Find where the given text appears and provide that cell's center as (X, Y) coordinate. 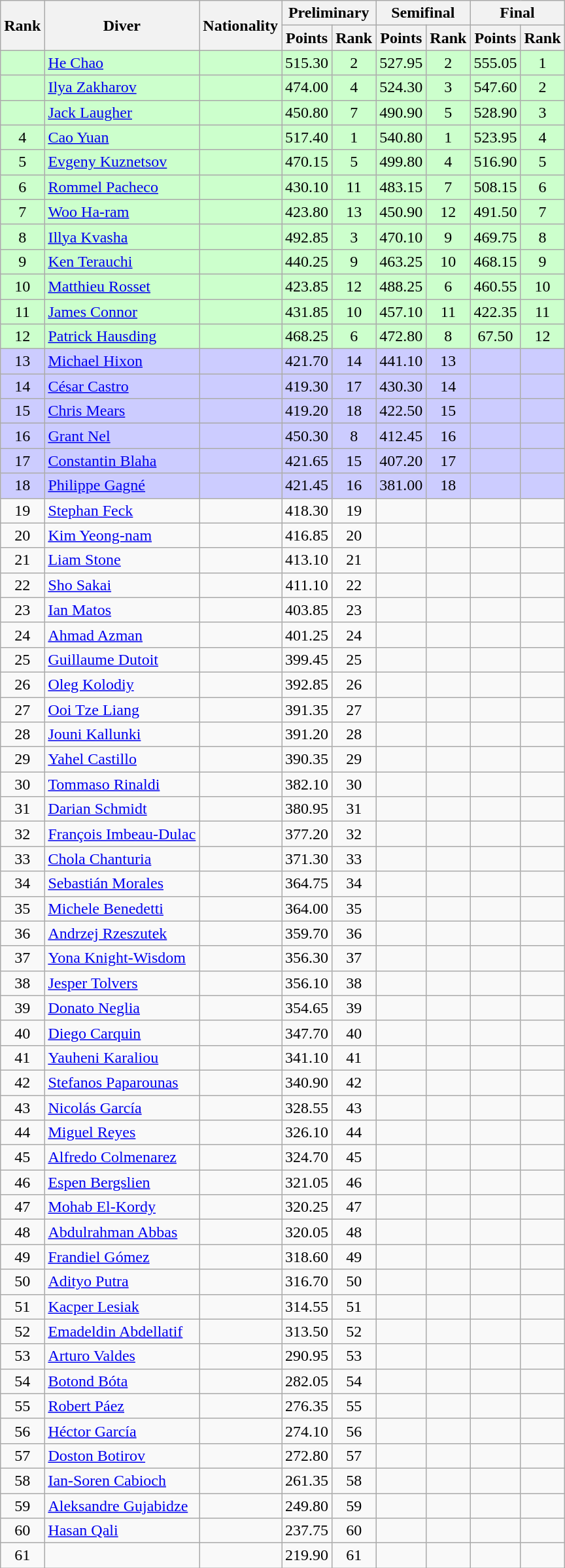
Ahmad Azman (122, 635)
423.85 (307, 286)
Andrzej Rzeszutek (122, 933)
524.30 (402, 88)
Semifinal (423, 13)
430.30 (402, 386)
Botond Bóta (122, 1381)
499.80 (402, 162)
411.10 (307, 585)
324.70 (307, 1158)
François Imbeau-Dulac (122, 834)
Michael Hixon (122, 361)
364.75 (307, 884)
508.15 (496, 187)
Michele Benedetti (122, 909)
Ian Matos (122, 610)
419.20 (307, 411)
380.95 (307, 809)
282.05 (307, 1381)
403.85 (307, 610)
219.90 (307, 1556)
356.10 (307, 983)
Guillaume Dutoit (122, 659)
528.90 (496, 112)
390.35 (307, 759)
555.05 (496, 63)
Stefanos Paparounas (122, 1082)
Preliminary (329, 13)
416.85 (307, 535)
274.10 (307, 1431)
Kacper Lesiak (122, 1307)
Espen Bergslien (122, 1182)
320.25 (307, 1207)
Yahel Castillo (122, 759)
431.85 (307, 312)
359.70 (307, 933)
249.80 (307, 1505)
488.25 (402, 286)
Jack Laugher (122, 112)
421.65 (307, 461)
407.20 (402, 461)
318.60 (307, 1257)
492.85 (307, 237)
Ilya Zakharov (122, 88)
391.20 (307, 735)
Constantin Blaha (122, 461)
470.15 (307, 162)
470.10 (402, 237)
Chola Chanturia (122, 859)
Jouni Kallunki (122, 735)
382.10 (307, 784)
Darian Schmidt (122, 809)
371.30 (307, 859)
Ken Terauchi (122, 261)
468.15 (496, 261)
523.95 (496, 137)
422.50 (402, 411)
517.40 (307, 137)
Final (517, 13)
320.05 (307, 1232)
Abdulrahman Abbas (122, 1232)
422.35 (496, 312)
377.20 (307, 834)
Mohab El-Kordy (122, 1207)
Alfredo Colmenarez (122, 1158)
468.25 (307, 337)
Doston Botirov (122, 1456)
354.65 (307, 1008)
474.00 (307, 88)
347.70 (307, 1033)
540.80 (402, 137)
Yona Knight-Wisdom (122, 958)
Chris Mears (122, 411)
Nicolás García (122, 1108)
Philippe Gagné (122, 486)
450.80 (307, 112)
527.95 (402, 63)
César Castro (122, 386)
440.25 (307, 261)
364.00 (307, 909)
Hasan Qali (122, 1531)
Arturo Valdes (122, 1356)
Rommel Pacheco (122, 187)
421.45 (307, 486)
Frandiel Gómez (122, 1257)
Diver (122, 25)
Stephan Feck (122, 510)
276.35 (307, 1406)
418.30 (307, 510)
490.90 (402, 112)
381.00 (402, 486)
413.10 (307, 560)
Héctor García (122, 1431)
Sho Sakai (122, 585)
67.50 (496, 337)
401.25 (307, 635)
450.90 (402, 212)
Grant Nel (122, 436)
547.60 (496, 88)
430.10 (307, 187)
James Connor (122, 312)
Aleksandre Gujabidze (122, 1505)
356.30 (307, 958)
Robert Páez (122, 1406)
314.55 (307, 1307)
Illya Kvasha (122, 237)
392.85 (307, 684)
419.30 (307, 386)
Sebastián Morales (122, 884)
Tommaso Rinaldi (122, 784)
Woo Ha-ram (122, 212)
491.50 (496, 212)
Diego Carquin (122, 1033)
Donato Neglia (122, 1008)
472.80 (402, 337)
340.90 (307, 1082)
457.10 (402, 312)
Patrick Hausding (122, 337)
Miguel Reyes (122, 1133)
515.30 (307, 63)
316.70 (307, 1282)
423.80 (307, 212)
391.35 (307, 709)
321.05 (307, 1182)
Kim Yeong-nam (122, 535)
Adityo Putra (122, 1282)
313.50 (307, 1331)
516.90 (496, 162)
341.10 (307, 1058)
463.25 (402, 261)
421.70 (307, 361)
483.15 (402, 187)
He Chao (122, 63)
Ian-Soren Cabioch (122, 1480)
237.75 (307, 1531)
Ooi Tze Liang (122, 709)
469.75 (496, 237)
Jesper Tolvers (122, 983)
Nationality (241, 25)
Yauheni Karaliou (122, 1058)
328.55 (307, 1108)
272.80 (307, 1456)
Emadeldin Abdellatif (122, 1331)
412.45 (402, 436)
Matthieu Rosset (122, 286)
Evgeny Kuznetsov (122, 162)
261.35 (307, 1480)
Liam Stone (122, 560)
Cao Yuan (122, 137)
290.95 (307, 1356)
399.45 (307, 659)
450.30 (307, 436)
460.55 (496, 286)
326.10 (307, 1133)
441.10 (402, 361)
Oleg Kolodiy (122, 684)
